Provide the [x, y] coordinate of the cell's center where the given text is located.  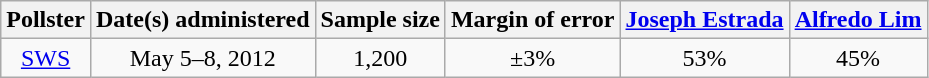
45% [858, 58]
Alfredo Lim [858, 20]
±3% [532, 58]
Margin of error [532, 20]
SWS [46, 58]
1,200 [380, 58]
May 5–8, 2012 [202, 58]
Pollster [46, 20]
Joseph Estrada [704, 20]
Sample size [380, 20]
Date(s) administered [202, 20]
53% [704, 58]
